Extract the (x, y) coordinate from the center of the cell holding the provided text.  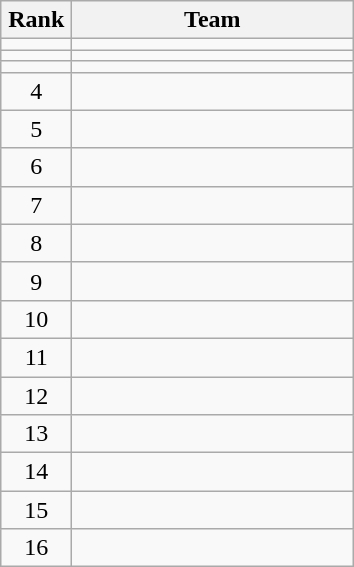
16 (36, 548)
13 (36, 434)
9 (36, 281)
12 (36, 395)
6 (36, 167)
15 (36, 510)
10 (36, 319)
Rank (36, 20)
14 (36, 472)
4 (36, 91)
7 (36, 205)
11 (36, 357)
Team (212, 20)
8 (36, 243)
5 (36, 129)
